Provide the [X, Y] coordinate of the cell's center where the given text is located.  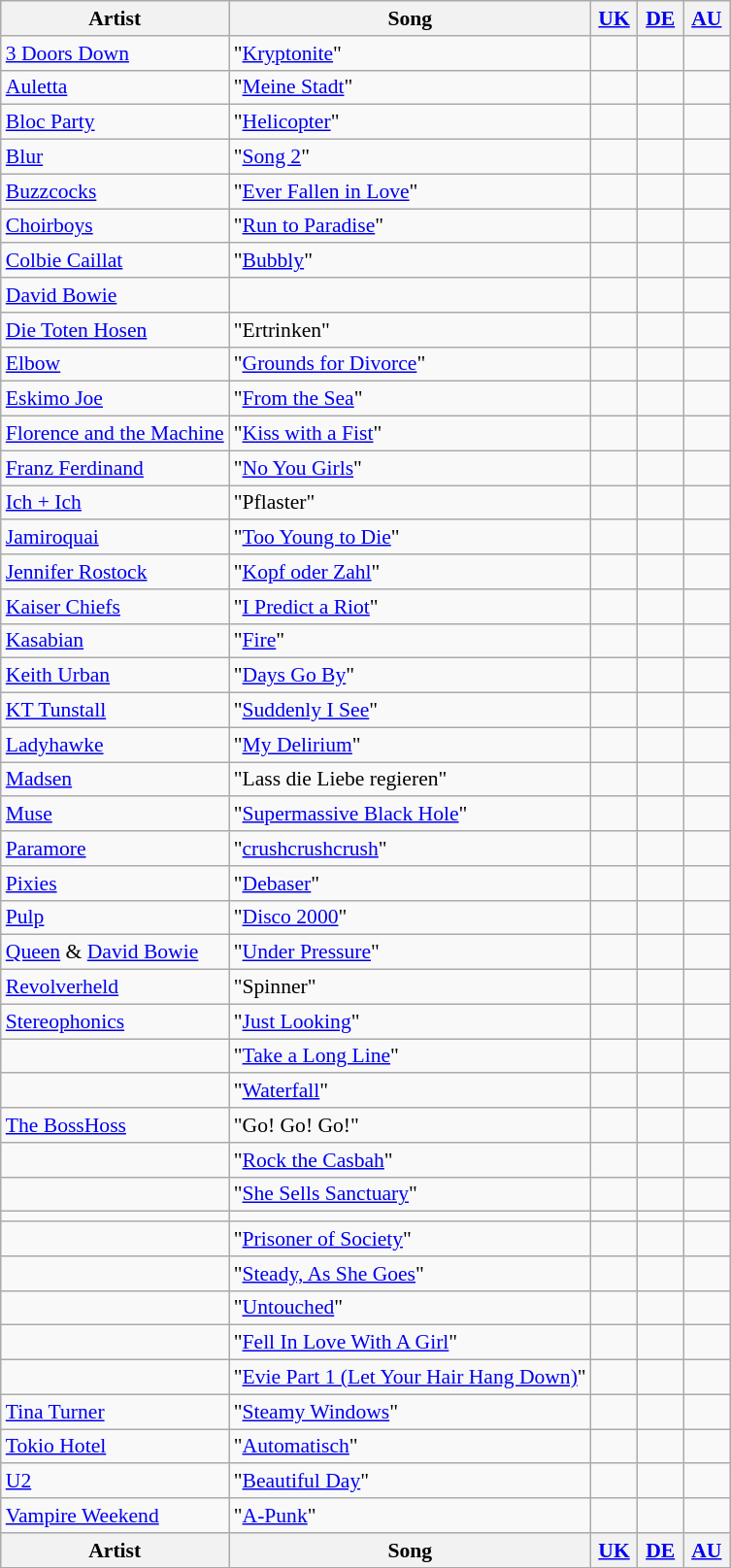
"Grounds for Divorce" [410, 364]
"A-Punk" [410, 1516]
"Steamy Windows" [410, 1412]
Auletta [115, 87]
Ladyhawke [115, 745]
"Fell In Love With A Girl" [410, 1343]
"Steady, As She Goes" [410, 1274]
"Run to Paradise" [410, 226]
"Spinner" [410, 987]
"Suddenly I See" [410, 711]
"She Sells Sanctuary" [410, 1194]
"Take a Long Line" [410, 1056]
"Go! Go! Go!" [410, 1125]
Colbie Caillat [115, 261]
"Helicopter" [410, 122]
Pulp [115, 917]
"Ever Fallen in Love" [410, 191]
Jamiroquai [115, 538]
KT Tunstall [115, 711]
Bloc Party [115, 122]
"Meine Stadt" [410, 87]
"Evie Part 1 (Let Your Hair Hang Down)" [410, 1378]
"Beautiful Day" [410, 1482]
Choirboys [115, 226]
"Pflaster" [410, 503]
Eskimo Joe [115, 399]
"Rock the Casbah" [410, 1160]
"Supermassive Black Hole" [410, 815]
Pixies [115, 884]
"Debaser" [410, 884]
Stereophonics [115, 1021]
"crushcrushcrush" [410, 849]
David Bowie [115, 295]
Paramore [115, 849]
"Disco 2000" [410, 917]
Die Toten Hosen [115, 330]
"Waterfall" [410, 1091]
"Fire" [410, 641]
"Kryptonite" [410, 53]
"I Predict a Riot" [410, 607]
Keith Urban [115, 676]
Vampire Weekend [115, 1516]
"Under Pressure" [410, 952]
Muse [115, 815]
"Kopf oder Zahl" [410, 572]
"From the Sea" [410, 399]
"Kiss with a Fist" [410, 434]
Queen & David Bowie [115, 952]
Kasabian [115, 641]
"Too Young to Die" [410, 538]
Franz Ferdinand [115, 468]
Florence and the Machine [115, 434]
"Bubbly" [410, 261]
Blur [115, 157]
"Just Looking" [410, 1021]
"Untouched" [410, 1308]
Jennifer Rostock [115, 572]
Tokio Hotel [115, 1447]
"Ertrinken" [410, 330]
U2 [115, 1482]
"Automatisch" [410, 1447]
"Days Go By" [410, 676]
Tina Turner [115, 1412]
Ich + Ich [115, 503]
Revolverheld [115, 987]
"Song 2" [410, 157]
Elbow [115, 364]
Buzzcocks [115, 191]
Kaiser Chiefs [115, 607]
"No You Girls" [410, 468]
"Lass die Liebe regieren" [410, 780]
"Prisoner of Society" [410, 1239]
The BossHoss [115, 1125]
Madsen [115, 780]
3 Doors Down [115, 53]
"My Delirium" [410, 745]
